Extract the [X, Y] coordinate from the center of the cell holding the provided text.  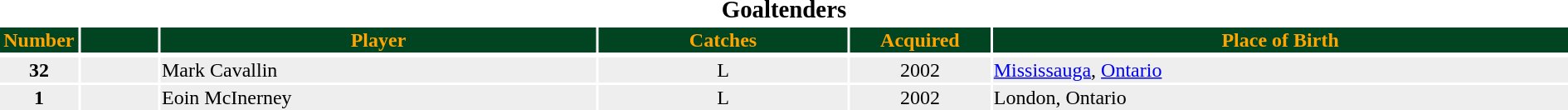
Mississauga, Ontario [1280, 70]
32 [39, 70]
Acquired [919, 40]
Eoin McInerney [378, 97]
Place of Birth [1280, 40]
Number [39, 40]
1 [39, 97]
Mark Cavallin [378, 70]
Player [378, 40]
London, Ontario [1280, 97]
Catches [723, 40]
